Return the [X, Y] coordinate for the center point of the cell that contains the specified text.  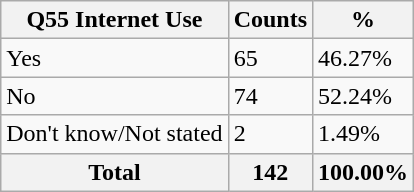
52.24% [364, 96]
2 [270, 134]
74 [270, 96]
Q55 Internet Use [114, 20]
100.00% [364, 172]
% [364, 20]
Yes [114, 58]
Total [114, 172]
Counts [270, 20]
Don't know/Not stated [114, 134]
No [114, 96]
46.27% [364, 58]
65 [270, 58]
142 [270, 172]
1.49% [364, 134]
